Pinpoint the cell where the given text exists, returning its [X, Y] midpoint coordinate. 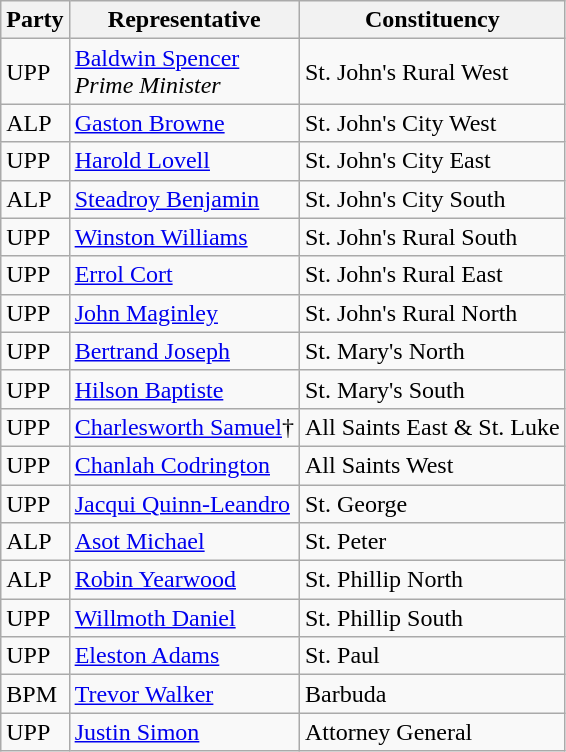
BPM [35, 694]
St. Paul [432, 656]
St. John's City East [432, 161]
St. Peter [432, 542]
Asot Michael [184, 542]
St. John's City West [432, 123]
St. Mary's South [432, 389]
St. Mary's North [432, 351]
All Saints East & St. Luke [432, 427]
Trevor Walker [184, 694]
Constituency [432, 20]
St. Phillip South [432, 618]
Party [35, 20]
Willmoth Daniel [184, 618]
Bertrand Joseph [184, 351]
Hilson Baptiste [184, 389]
St. John's Rural West [432, 72]
John Maginley [184, 313]
Chanlah Codrington [184, 465]
St. Phillip North [432, 580]
Eleston Adams [184, 656]
St. George [432, 503]
Justin Simon [184, 732]
St. John's City South [432, 199]
Steadroy Benjamin [184, 199]
St. John's Rural South [432, 237]
Baldwin SpencerPrime Minister [184, 72]
St. John's Rural North [432, 313]
All Saints West [432, 465]
Representative [184, 20]
Charlesworth Samuel† [184, 427]
Barbuda [432, 694]
Winston Williams [184, 237]
Attorney General [432, 732]
St. John's Rural East [432, 275]
Jacqui Quinn-Leandro [184, 503]
Errol Cort [184, 275]
Robin Yearwood [184, 580]
Gaston Browne [184, 123]
Harold Lovell [184, 161]
